Capture the cell that displays the provided text and extract its (X, Y) central coordinate. 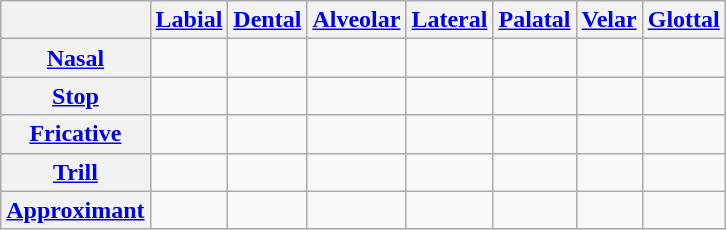
Alveolar (356, 20)
Lateral (450, 20)
Nasal (76, 58)
Palatal (534, 20)
Labial (189, 20)
Fricative (76, 134)
Velar (609, 20)
Glottal (684, 20)
Stop (76, 96)
Approximant (76, 210)
Dental (268, 20)
Trill (76, 172)
